Locate the cell with the specified text and output its (X, Y) center coordinate. 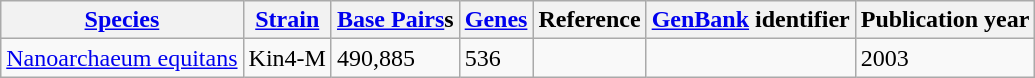
Genes (496, 20)
GenBank identifier (750, 20)
Reference (590, 20)
536 (496, 58)
490,885 (395, 58)
Strain (287, 20)
Base Pairss (395, 20)
Species (122, 20)
2003 (945, 58)
Publication year (945, 20)
Kin4-M (287, 58)
Nanoarchaeum equitans (122, 58)
